Locate the cell with the specified text and output its (X, Y) center coordinate. 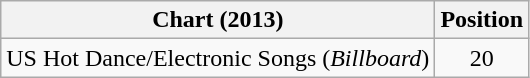
US Hot Dance/Electronic Songs (Billboard) (218, 58)
Position (482, 20)
20 (482, 58)
Chart (2013) (218, 20)
